Pinpoint the cell where the given text exists, returning its [x, y] midpoint coordinate. 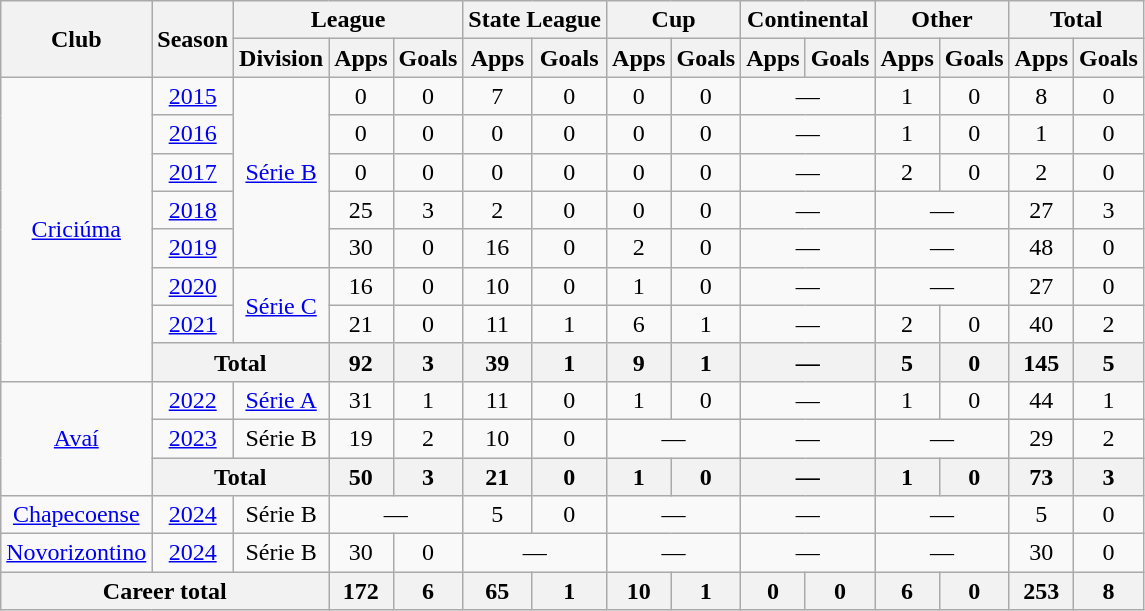
2021 [193, 324]
League [348, 20]
7 [498, 96]
2023 [193, 438]
2015 [193, 96]
39 [498, 362]
Club [76, 39]
2020 [193, 286]
145 [1041, 362]
Avaí [76, 438]
44 [1041, 400]
2016 [193, 134]
2019 [193, 248]
19 [361, 438]
Other [942, 20]
2018 [193, 210]
Novorizontino [76, 553]
31 [361, 400]
2022 [193, 400]
172 [361, 591]
Cup [674, 20]
Continental [808, 20]
65 [498, 591]
25 [361, 210]
Chapecoense [76, 515]
Série A [282, 400]
73 [1041, 477]
253 [1041, 591]
29 [1041, 438]
2017 [193, 172]
48 [1041, 248]
92 [361, 362]
Division [282, 58]
Season [193, 39]
Criciúma [76, 229]
9 [639, 362]
Série C [282, 305]
40 [1041, 324]
Career total [165, 591]
State League [535, 20]
50 [361, 477]
